Detect which cell encompasses the target text, then output its (X, Y) center coordinate. 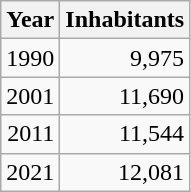
Inhabitants (125, 20)
2001 (30, 96)
2011 (30, 134)
11,690 (125, 96)
Year (30, 20)
1990 (30, 58)
11,544 (125, 134)
9,975 (125, 58)
12,081 (125, 172)
2021 (30, 172)
